Return the (X, Y) coordinate for the center point of the cell that contains the specified text.  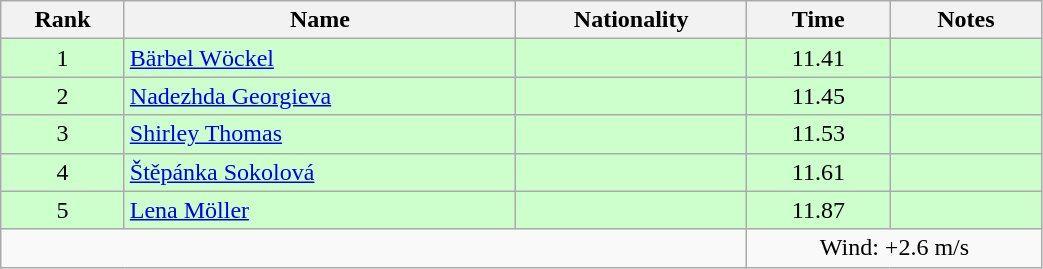
Rank (63, 20)
11.61 (818, 172)
11.41 (818, 58)
1 (63, 58)
4 (63, 172)
Lena Möller (320, 210)
Bärbel Wöckel (320, 58)
Shirley Thomas (320, 134)
11.53 (818, 134)
11.87 (818, 210)
Nationality (630, 20)
11.45 (818, 96)
3 (63, 134)
Time (818, 20)
Nadezhda Georgieva (320, 96)
Name (320, 20)
Štěpánka Sokolová (320, 172)
Notes (966, 20)
5 (63, 210)
Wind: +2.6 m/s (894, 248)
2 (63, 96)
